For the text-containing cell, return its midpoint in (x, y) coordinate format. 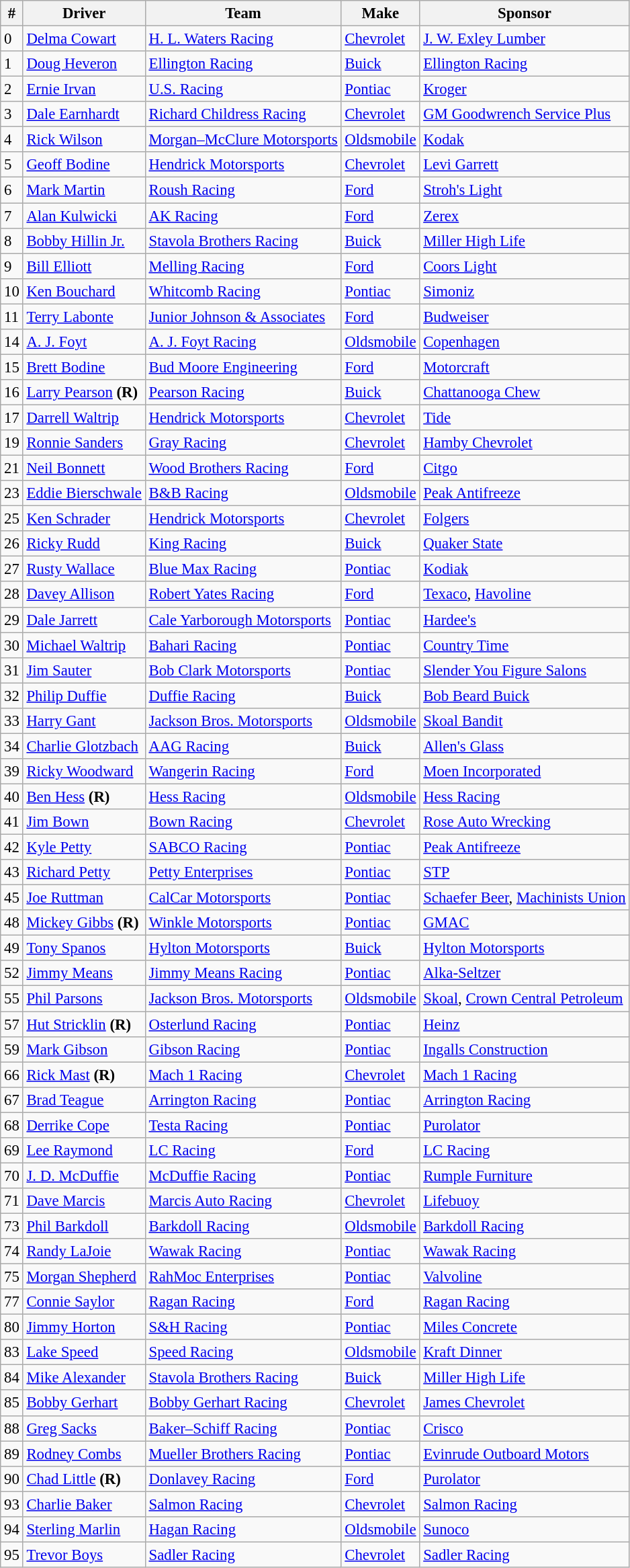
Hardee's (525, 620)
Brad Teague (84, 1100)
Bob Beard Buick (525, 696)
88 (12, 1428)
95 (12, 1555)
Melling Racing (243, 266)
Quaker State (525, 544)
Testa Racing (243, 1125)
King Racing (243, 544)
7 (12, 216)
27 (12, 569)
Bobby Hillin Jr. (84, 241)
93 (12, 1504)
Michael Waltrip (84, 645)
Whitcomb Racing (243, 291)
Speed Racing (243, 1352)
71 (12, 1201)
Bobby Gerhart (84, 1403)
89 (12, 1454)
S&H Racing (243, 1327)
Country Time (525, 645)
Connie Saylor (84, 1302)
Bahari Racing (243, 645)
32 (12, 696)
66 (12, 1075)
Cale Yarborough Motorsports (243, 620)
James Chevrolet (525, 1403)
GMAC (525, 923)
Gray Racing (243, 443)
Winkle Motorsports (243, 923)
Ken Schrader (84, 519)
45 (12, 898)
Bobby Gerhart Racing (243, 1403)
42 (12, 848)
Motorcraft (525, 367)
Ben Hess (R) (84, 796)
Dave Marcis (84, 1201)
Philip Duffie (84, 696)
Terry Labonte (84, 317)
Geoff Bodine (84, 165)
Donlavey Racing (243, 1479)
69 (12, 1151)
Charlie Glotzbach (84, 746)
Crisco (525, 1428)
Kraft Dinner (525, 1352)
80 (12, 1327)
Citgo (525, 468)
Kyle Petty (84, 848)
17 (12, 417)
14 (12, 342)
77 (12, 1302)
J. W. Exley Lumber (525, 39)
23 (12, 493)
31 (12, 670)
49 (12, 948)
8 (12, 241)
Randy LaJoie (84, 1251)
Wangerin Racing (243, 772)
Ernie Irvan (84, 89)
Miles Concrete (525, 1327)
Budweiser (525, 317)
Petty Enterprises (243, 872)
Zerex (525, 216)
Rick Wilson (84, 140)
B&B Racing (243, 493)
55 (12, 999)
Heinz (525, 1024)
83 (12, 1352)
68 (12, 1125)
Ken Bouchard (84, 291)
75 (12, 1277)
Ricky Woodward (84, 772)
Jimmy Means (84, 974)
Skoal, Crown Central Petroleum (525, 999)
U.S. Racing (243, 89)
Rick Mast (R) (84, 1075)
16 (12, 393)
Rumple Furniture (525, 1175)
2 (12, 89)
Robert Yates Racing (243, 595)
Rusty Wallace (84, 569)
Wood Brothers Racing (243, 468)
26 (12, 544)
59 (12, 1049)
Lake Speed (84, 1352)
67 (12, 1100)
70 (12, 1175)
5 (12, 165)
Brett Bodine (84, 367)
48 (12, 923)
33 (12, 721)
J. D. McDuffie (84, 1175)
Pearson Racing (243, 393)
Bill Elliott (84, 266)
STP (525, 872)
Rose Auto Wrecking (525, 822)
57 (12, 1024)
Tide (525, 417)
Make (380, 13)
Richard Petty (84, 872)
Sunoco (525, 1530)
Mike Alexander (84, 1378)
Kodiak (525, 569)
Larry Pearson (R) (84, 393)
Darrell Waltrip (84, 417)
Rodney Combs (84, 1454)
Trevor Boys (84, 1555)
Coors Light (525, 266)
Lee Raymond (84, 1151)
Hamby Chevrolet (525, 443)
Ricky Rudd (84, 544)
Skoal Bandit (525, 721)
Mark Martin (84, 190)
A. J. Foyt Racing (243, 342)
Bown Racing (243, 822)
Phil Barkdoll (84, 1226)
Sterling Marlin (84, 1530)
Driver (84, 13)
Slender You Figure Salons (525, 670)
SABCO Racing (243, 848)
Ronnie Sanders (84, 443)
Davey Allison (84, 595)
29 (12, 620)
Sponsor (525, 13)
Mark Gibson (84, 1049)
A. J. Foyt (84, 342)
AAG Racing (243, 746)
Jim Bown (84, 822)
Jimmy Means Racing (243, 974)
15 (12, 367)
Schaefer Beer, Machinists Union (525, 898)
Kroger (525, 89)
Folgers (525, 519)
Team (243, 13)
Richard Childress Racing (243, 114)
4 (12, 140)
Mickey Gibbs (R) (84, 923)
Neil Bonnett (84, 468)
Evinrude Outboard Motors (525, 1454)
28 (12, 595)
10 (12, 291)
Phil Parsons (84, 999)
AK Racing (243, 216)
Dale Earnhardt (84, 114)
Alka-Seltzer (525, 974)
25 (12, 519)
Marcis Auto Racing (243, 1201)
84 (12, 1378)
6 (12, 190)
Delma Cowart (84, 39)
Jim Sauter (84, 670)
Levi Garrett (525, 165)
1 (12, 64)
Valvoline (525, 1277)
RahMoc Enterprises (243, 1277)
19 (12, 443)
Chattanooga Chew (525, 393)
Hut Stricklin (R) (84, 1024)
40 (12, 796)
Mueller Brothers Racing (243, 1454)
Junior Johnson & Associates (243, 317)
52 (12, 974)
Bob Clark Motorsports (243, 670)
Jimmy Horton (84, 1327)
Derrike Cope (84, 1125)
Allen's Glass (525, 746)
Ingalls Construction (525, 1049)
Greg Sacks (84, 1428)
Duffie Racing (243, 696)
Stroh's Light (525, 190)
73 (12, 1226)
9 (12, 266)
39 (12, 772)
85 (12, 1403)
43 (12, 872)
Roush Racing (243, 190)
30 (12, 645)
Copenhagen (525, 342)
3 (12, 114)
Baker–Schiff Racing (243, 1428)
Gibson Racing (243, 1049)
Morgan Shepherd (84, 1277)
# (12, 13)
Hagan Racing (243, 1530)
CalCar Motorsports (243, 898)
Harry Gant (84, 721)
Tony Spanos (84, 948)
34 (12, 746)
Alan Kulwicki (84, 216)
21 (12, 468)
Osterlund Racing (243, 1024)
H. L. Waters Racing (243, 39)
11 (12, 317)
GM Goodwrench Service Plus (525, 114)
74 (12, 1251)
Charlie Baker (84, 1504)
41 (12, 822)
Chad Little (R) (84, 1479)
Lifebuoy (525, 1201)
Moen Incorporated (525, 772)
Simoniz (525, 291)
90 (12, 1479)
Morgan–McClure Motorsports (243, 140)
McDuffie Racing (243, 1175)
Eddie Bierschwale (84, 493)
94 (12, 1530)
Kodak (525, 140)
Bud Moore Engineering (243, 367)
Texaco, Havoline (525, 595)
Blue Max Racing (243, 569)
Joe Ruttman (84, 898)
Dale Jarrett (84, 620)
Doug Heveron (84, 64)
0 (12, 39)
